Return [x, y] of the center of cell containing provided text 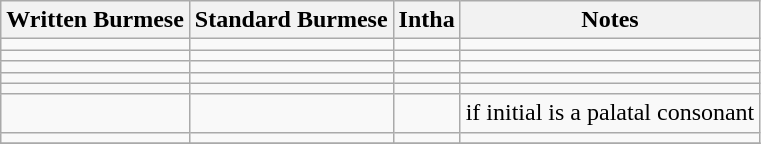
Intha [426, 20]
if initial is a palatal consonant [610, 113]
Notes [610, 20]
Standard Burmese [291, 20]
Written Burmese [96, 20]
